From the cell containing the given text, extract its center point as [X, Y] coordinate. 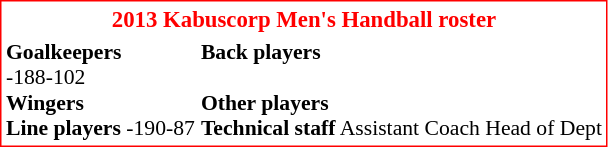
Goalkeepers -188-102Wingers Line players -190-87 [100, 90]
2013 Kabuscorp Men's Handball roster [304, 19]
Back players Other players Technical staff Assistant Coach Head of Dept [401, 90]
